Find where the given text appears and provide that cell's center as [x, y] coordinate. 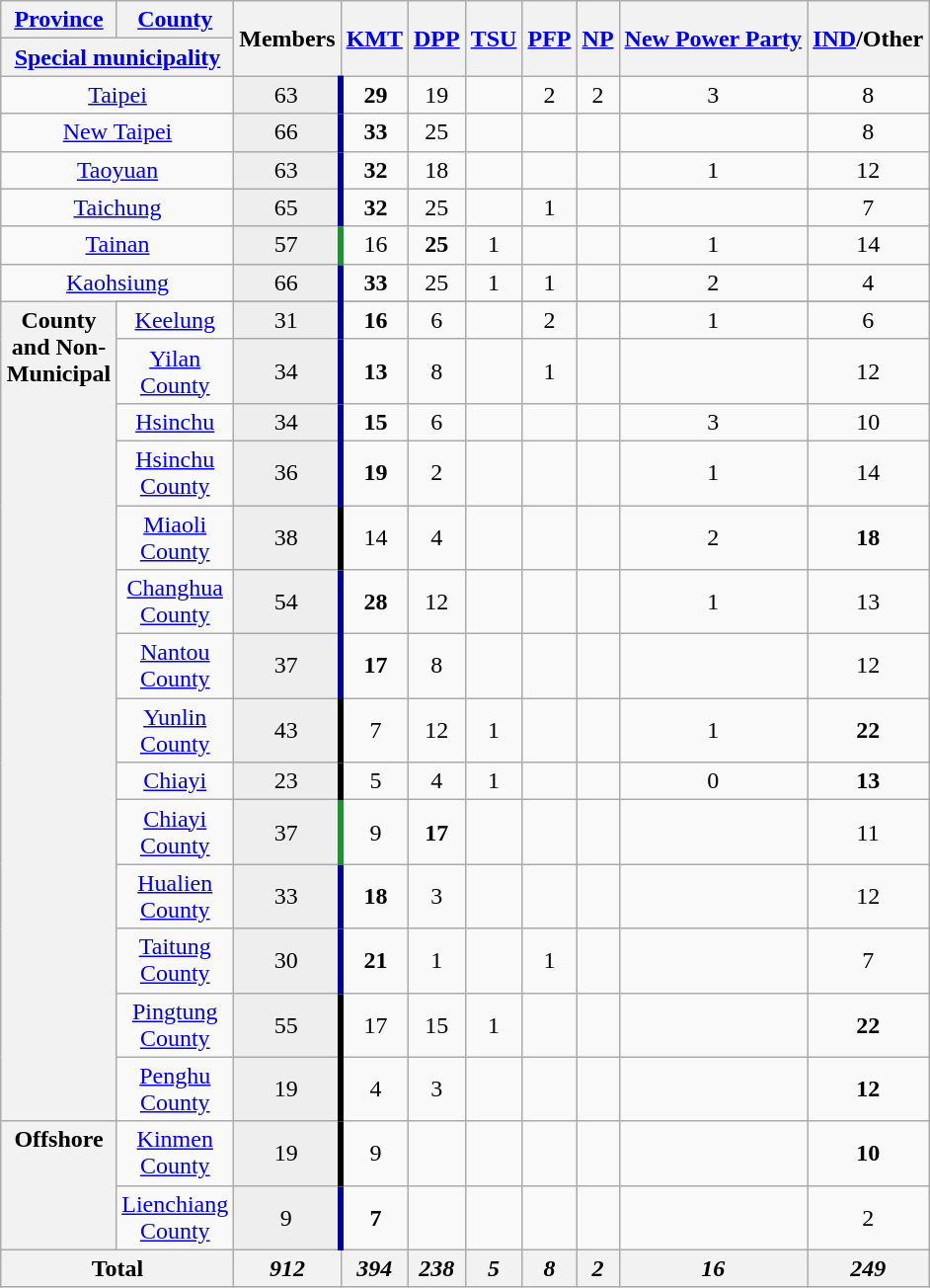
New Taipei [116, 132]
Yilan County [176, 371]
Taipei [116, 95]
36 [287, 472]
Chiayi [176, 781]
County and Non-Municipal [58, 711]
57 [287, 245]
23 [287, 781]
Yunlin County [176, 731]
Hsinchu [176, 422]
Lienchiang County [176, 1217]
IND/Other [869, 39]
394 [374, 1268]
Hualien County [176, 897]
Special municipality [116, 57]
Keelung [176, 320]
County [176, 20]
249 [869, 1268]
Taoyuan [116, 170]
Taitung County [176, 960]
Total [116, 1268]
65 [287, 207]
38 [287, 537]
Kaohsiung [116, 282]
Members [287, 39]
31 [287, 320]
0 [713, 781]
Miaoli County [176, 537]
Pingtung County [176, 1025]
Hsinchu County [176, 472]
Province [58, 20]
Nantou County [176, 666]
54 [287, 603]
55 [287, 1025]
11 [869, 832]
Tainan [116, 245]
KMT [374, 39]
43 [287, 731]
Penghu County [176, 1088]
30 [287, 960]
29 [374, 95]
DPP [436, 39]
PFP [549, 39]
NP [598, 39]
Chiayi County [176, 832]
Offshore [58, 1185]
912 [287, 1268]
TSU [494, 39]
21 [374, 960]
28 [374, 603]
Taichung [116, 207]
Kinmen County [176, 1154]
New Power Party [713, 39]
238 [436, 1268]
Changhua County [176, 603]
